Return [x, y] of the center of cell containing provided text 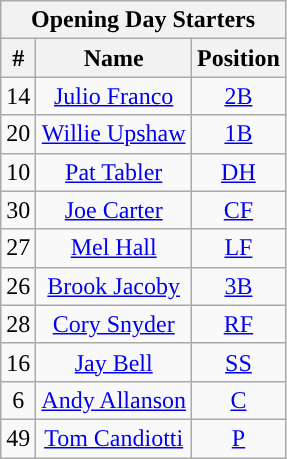
Mel Hall [114, 248]
Willie Upshaw [114, 134]
Cory Snyder [114, 324]
3B [239, 286]
Jay Bell [114, 362]
20 [18, 134]
14 [18, 96]
10 [18, 172]
6 [18, 400]
28 [18, 324]
1B [239, 134]
SS [239, 362]
C [239, 400]
LF [239, 248]
27 [18, 248]
2B [239, 96]
Julio Franco [114, 96]
49 [18, 438]
26 [18, 286]
Brook Jacoby [114, 286]
Name [114, 58]
# [18, 58]
16 [18, 362]
DH [239, 172]
Opening Day Starters [144, 20]
RF [239, 324]
Tom Candiotti [114, 438]
Position [239, 58]
Andy Allanson [114, 400]
P [239, 438]
30 [18, 210]
Joe Carter [114, 210]
Pat Tabler [114, 172]
CF [239, 210]
